Scan for the cell matching the given text and deliver its (x, y) coordinate at center. 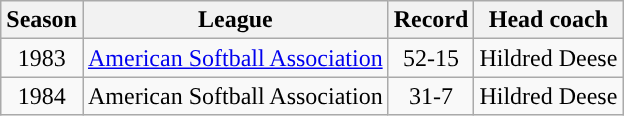
52-15 (431, 58)
1984 (42, 96)
Season (42, 20)
League (235, 20)
Head coach (548, 20)
31-7 (431, 96)
Record (431, 20)
1983 (42, 58)
